For the text-containing cell, return its midpoint in [x, y] coordinate format. 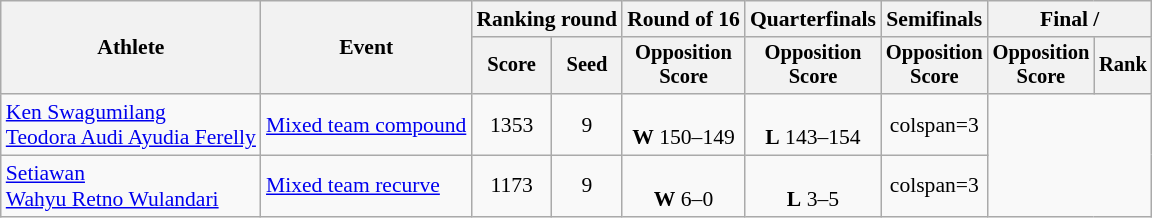
1173 [512, 186]
Event [366, 48]
1353 [512, 124]
L 3–5 [813, 186]
Rank [1123, 66]
Final / [1070, 19]
Round of 16 [684, 19]
Score [512, 66]
W 150–149 [684, 124]
Seed [587, 66]
L 143–154 [813, 124]
SetiawanWahyu Retno Wulandari [131, 186]
Mixed team recurve [366, 186]
Ranking round [546, 19]
Quarterfinals [813, 19]
Ken SwagumilangTeodora Audi Ayudia Ferelly [131, 124]
Mixed team compound [366, 124]
Semifinals [934, 19]
W 6–0 [684, 186]
Athlete [131, 48]
